From the cell containing the given text, extract its center point as [x, y] coordinate. 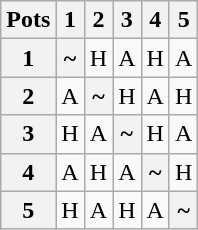
Pots [28, 20]
